Identify which cell holds the provided text, then report its [x, y] central coordinate. 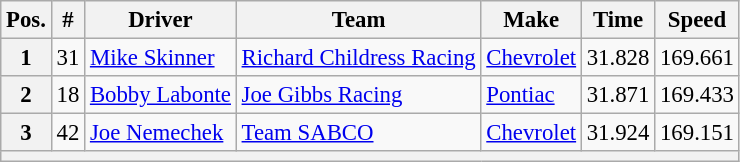
3 [26, 133]
31.924 [618, 133]
Joe Nemechek [161, 133]
169.151 [698, 133]
169.661 [698, 58]
1 [26, 58]
Richard Childress Racing [358, 58]
31 [68, 58]
# [68, 20]
Bobby Labonte [161, 95]
Driver [161, 20]
Joe Gibbs Racing [358, 95]
Team SABCO [358, 133]
42 [68, 133]
31.828 [618, 58]
Pos. [26, 20]
2 [26, 95]
31.871 [618, 95]
Make [531, 20]
Pontiac [531, 95]
Speed [698, 20]
Mike Skinner [161, 58]
Time [618, 20]
18 [68, 95]
169.433 [698, 95]
Team [358, 20]
